Identify which cell holds the provided text, then report its [x, y] central coordinate. 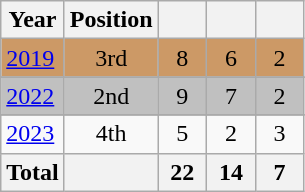
3 [280, 134]
2022 [33, 96]
3rd [111, 58]
14 [232, 172]
Position [111, 20]
8 [182, 58]
6 [232, 58]
2023 [33, 134]
22 [182, 172]
Total [33, 172]
4th [111, 134]
9 [182, 96]
Year [33, 20]
2019 [33, 58]
5 [182, 134]
2nd [111, 96]
